From the cell containing the given text, extract its center point as (X, Y) coordinate. 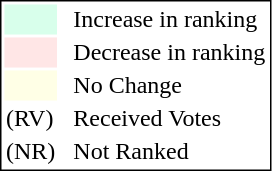
Increase in ranking (170, 19)
(NR) (30, 151)
Not Ranked (170, 151)
Received Votes (170, 119)
(RV) (30, 119)
No Change (170, 85)
Decrease in ranking (170, 53)
